Locate the cell with the specified text and output its (x, y) center coordinate. 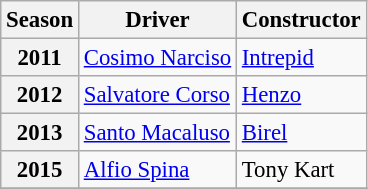
Birel (301, 133)
2011 (40, 58)
Alfio Spina (157, 170)
Driver (157, 20)
2012 (40, 95)
Season (40, 20)
Constructor (301, 20)
Cosimo Narciso (157, 58)
Intrepid (301, 58)
Santo Macaluso (157, 133)
2013 (40, 133)
Tony Kart (301, 170)
2015 (40, 170)
Salvatore Corso (157, 95)
Henzo (301, 95)
